Locate the cell with the specified text and output its (X, Y) center coordinate. 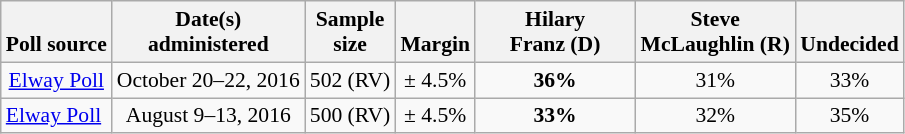
500 (RV) (350, 116)
SteveMcLaughlin (R) (715, 32)
October 20–22, 2016 (208, 80)
32% (715, 116)
Samplesize (350, 32)
HilaryFranz (D) (555, 32)
Poll source (56, 32)
502 (RV) (350, 80)
36% (555, 80)
35% (849, 116)
Undecided (849, 32)
August 9–13, 2016 (208, 116)
31% (715, 80)
Margin (435, 32)
Date(s)administered (208, 32)
